Pinpoint the cell where the given text exists, returning its (X, Y) midpoint coordinate. 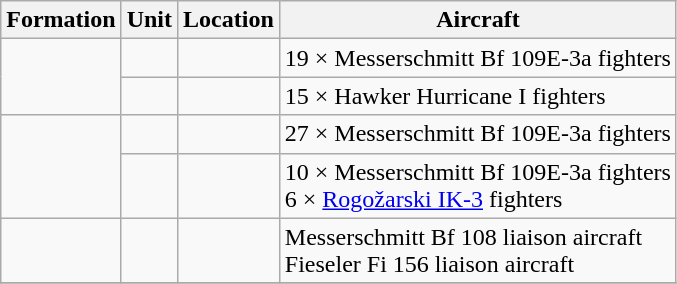
19 × Messerschmitt Bf 109E-3a fighters (478, 58)
Messerschmitt Bf 108 liaison aircraftFieseler Fi 156 liaison aircraft (478, 250)
Unit (149, 20)
Aircraft (478, 20)
Formation (61, 20)
15 × Hawker Hurricane I fighters (478, 96)
27 × Messerschmitt Bf 109E-3a fighters (478, 134)
10 × Messerschmitt Bf 109E-3a fighters6 × Rogožarski IK-3 fighters (478, 186)
Location (229, 20)
